For the text-containing cell, return its midpoint in [X, Y] coordinate format. 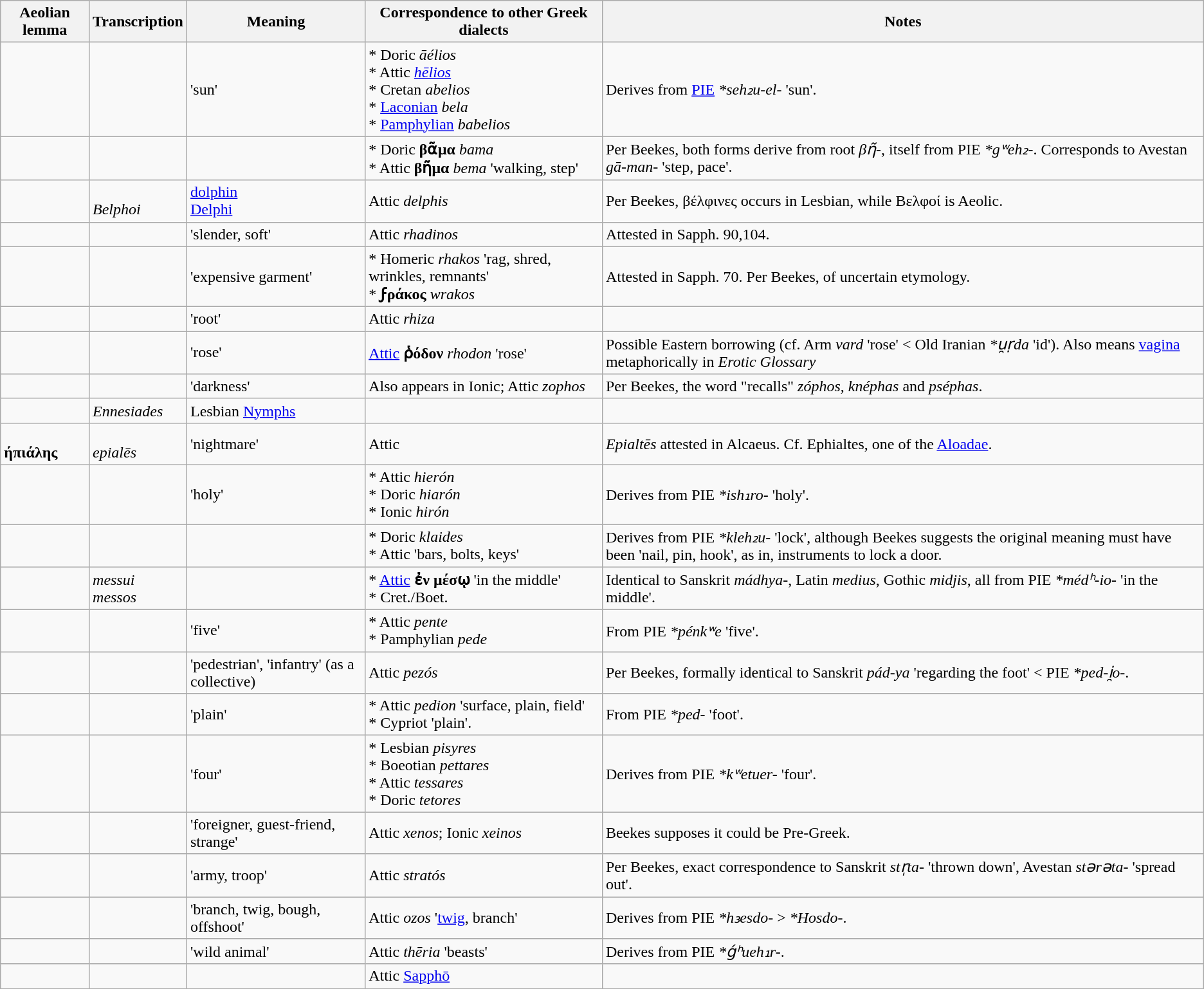
From PIE *ped- 'foot'. [903, 714]
'army, troop' [275, 875]
dolphin Delphi [275, 201]
Attic thēria 'beasts' [484, 952]
Correspondence to other Greek dialects [484, 22]
epialēs [138, 444]
* Doric klaides * Attic 'bars, bolts, keys' [484, 546]
* Attic hierón * Doric hiarón * Ionic hirón [484, 494]
Possible Eastern borrowing (cf. Arm vard 'rose' < Old Iranian *u̯ṛda 'id'). Also means vagina metaphorically in Erotic Glossary [903, 353]
ήπιάλης [45, 444]
* Doric āélios * Attic hēlios * Cretan abelios * Laconian bela * Pamphylian babelios [484, 89]
Per Beekes, both forms derive from root βῆ-, itself from PIE *gʷeh₂-. Corresponds to Avestan gā-man- 'step, pace'. [903, 158]
Ennesiades [138, 411]
'pedestrian', 'infantry' (as a collective) [275, 673]
Derives from PIE *kleh₂u- 'lock', although Beekes suggests the original meaning must have been 'nail, pin, hook', as in, instruments to lock a door. [903, 546]
Epialtēs attested in Alcaeus. Cf. Ephialtes, one of the Aloadae. [903, 444]
Attested in Sapph. 90,104. [903, 234]
Attested in Sapph. 70. Per Beekes, of uncertain etymology. [903, 277]
* Homeric rhakos 'rag, shred, wrinkles, remnants' * ϝράκος wrakos [484, 277]
Identical to Sanskrit mádhya-, Latin medius, Gothic midjis, all from PIE *médʰ-io- 'in the middle'. [903, 588]
Meaning [275, 22]
Attic xenos; Ionic xeinos [484, 833]
Attic [484, 444]
'holy' [275, 494]
Derives from PIE *h₃esdo- > *Hosdo-. [903, 918]
'slender, soft' [275, 234]
'wild animal' [275, 952]
'branch, twig, bough, offshoot' [275, 918]
Beekes supposes it could be Pre-Greek. [903, 833]
'four' [275, 773]
Also appears in Ionic; Attic zophos [484, 386]
'plain' [275, 714]
* Lesbian pisyres * Boeotian pettares * Attic tessares * Doric tetores [484, 773]
'nightmare' [275, 444]
Per Beekes, βέλφινες occurs in Lesbian, while Βελφοί is Aeolic. [903, 201]
'sun' [275, 89]
Aeolian lemma [45, 22]
Attic pezós [484, 673]
* Doric βᾶμα bama * Attic βῆμα bema 'walking, step' [484, 158]
Per Beekes, the word "recalls" zóphos, knéphas and pséphas. [903, 386]
Transcription [138, 22]
Derives from PIE *ish₁ro- 'holy'. [903, 494]
Derives from PIE *ǵʰueh₁r-. [903, 952]
Per Beekes, exact correspondence to Sanskrit str̩ta- 'thrown down', Avestan stərəta- 'spread out'. [903, 875]
Attic rhadinos [484, 234]
Attic ῥόδον rhodon 'rose' [484, 353]
'expensive garment' [275, 277]
Attic Sapphō [484, 976]
'darkness' [275, 386]
Lesbian Nymphs [275, 411]
'foreigner, guest-friend, strange' [275, 833]
messui messos [138, 588]
* Attic pente * Pamphylian pede [484, 631]
* Attic ἐν μέσῳ 'in the middle' * Cret./Boet. [484, 588]
Derives from PIE *seh₂u-el- 'sun'. [903, 89]
'five' [275, 631]
From PIE *pénkʷe 'five'. [903, 631]
Attic stratós [484, 875]
Derives from PIE *kʷetuer- 'four'. [903, 773]
Belphoi [138, 201]
'root' [275, 319]
'rose' [275, 353]
Notes [903, 22]
* Attic pedion 'surface, plain, field' * Cypriot 'plain'. [484, 714]
Attic rhiza [484, 319]
Attic ozos 'twig, branch' [484, 918]
Attic delphis [484, 201]
Per Beekes, formally identical to Sanskrit pád-ya 'regarding the foot' < PIE *ped-i̯o-. [903, 673]
